Return [x, y] of the center of cell containing provided text 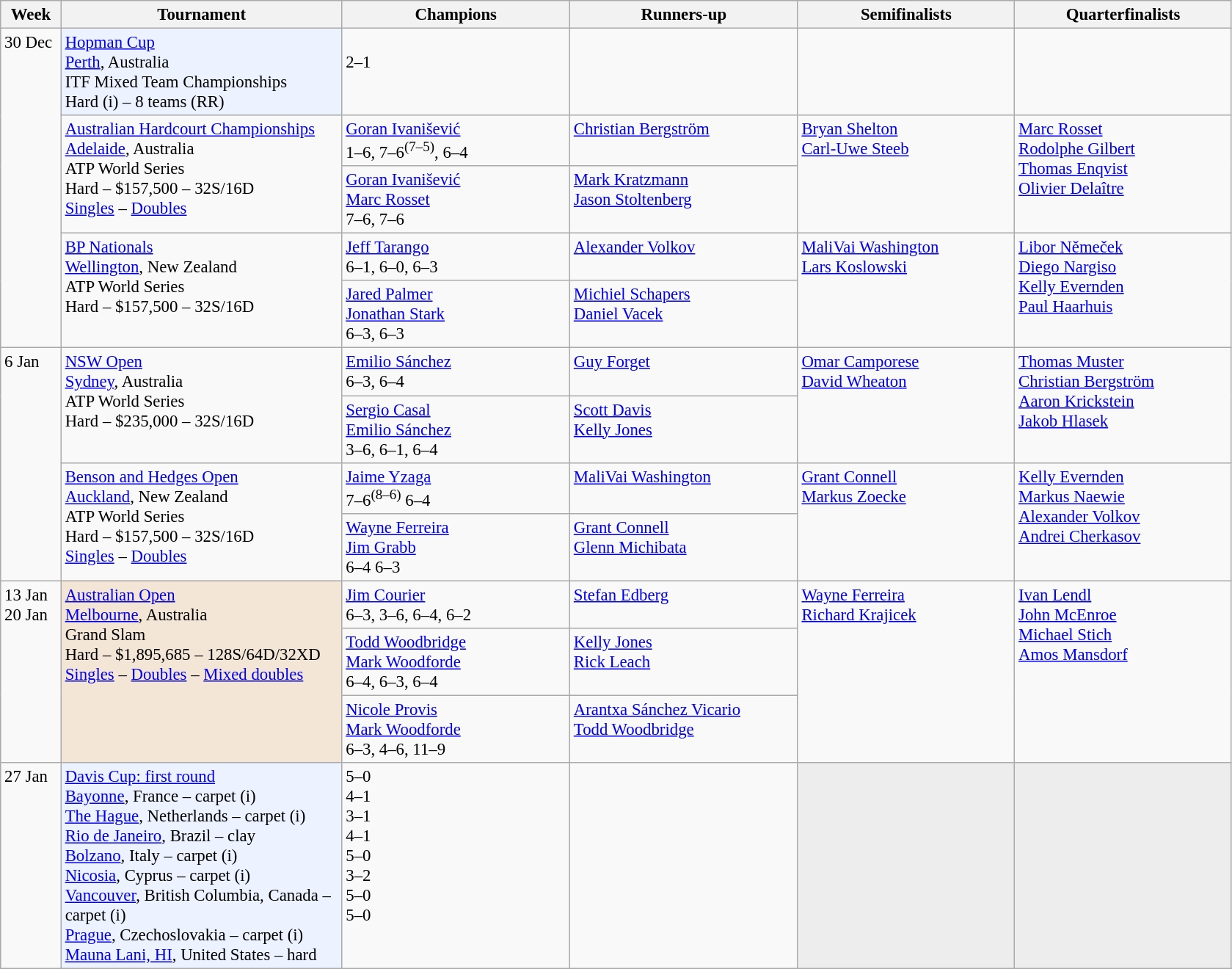
Thomas Muster Christian Bergström Aaron Krickstein Jakob Hlasek [1123, 405]
Quarterfinalists [1123, 15]
Jaime Yzaga 7–6(8–6) 6–4 [456, 487]
Scott Davis Kelly Jones [684, 429]
Australian Open Melbourne, AustraliaGrand SlamHard – $1,895,685 – 128S/64D/32XD Singles – Doubles – Mixed doubles [201, 672]
Bryan Shelton Carl-Uwe Steeb [906, 175]
Tournament [201, 15]
Wayne Ferreira Richard Krajicek [906, 672]
Hopman CupPerth, AustraliaITF Mixed Team Championships Hard (i) – 8 teams (RR) [201, 72]
Emilio Sánchez 6–3, 6–4 [456, 371]
Grant Connell Markus Zoecke [906, 521]
Semifinalists [906, 15]
27 Jan [31, 866]
5–0 4–1 3–1 4–1 5–0 3–2 5–0 5–0 [456, 866]
Sergio Casal Emilio Sánchez 3–6, 6–1, 6–4 [456, 429]
Goran Ivanišević 1–6, 7–6(7–5), 6–4 [456, 141]
Ivan Lendl John McEnroe Michael Stich Amos Mansdorf [1123, 672]
Mark Kratzmann Jason Stoltenberg [684, 200]
Guy Forget [684, 371]
Todd Woodbridge Mark Woodforde 6–4, 6–3, 6–4 [456, 662]
Goran Ivanišević Marc Rosset 7–6, 7–6 [456, 200]
2–1 [456, 72]
Jim Courier6–3, 3–6, 6–4, 6–2 [456, 605]
Christian Bergström [684, 141]
Champions [456, 15]
Week [31, 15]
30 Dec [31, 189]
Libor Němeček Diego Nargiso Kelly Evernden Paul Haarhuis [1123, 291]
NSW Open Sydney, AustraliaATP World Series Hard – $235,000 – 32S/16D [201, 405]
Runners-up [684, 15]
Arantxa Sánchez Vicario Todd Woodbridge [684, 729]
Benson and Hedges Open Auckland, New ZealandATP World Series Hard – $157,500 – 32S/16D Singles – Doubles [201, 521]
Kelly Jones Rick Leach [684, 662]
Jeff Tarango 6–1, 6–0, 6–3 [456, 257]
Marc Rosset Rodolphe Gilbert Thomas Enqvist Olivier Delaître [1123, 175]
BP Nationals Wellington, New Zealand ATP World Series Hard – $157,500 – 32S/16D [201, 291]
Wayne Ferreira Jim Grabb 6–4 6–3 [456, 547]
MaliVai Washington [684, 487]
Jared Palmer Jonathan Stark 6–3, 6–3 [456, 314]
Kelly Evernden Markus Naewie Alexander Volkov Andrei Cherkasov [1123, 521]
Grant Connell Glenn Michibata [684, 547]
MaliVai Washington Lars Koslowski [906, 291]
Nicole Provis Mark Woodforde 6–3, 4–6, 11–9 [456, 729]
Alexander Volkov [684, 257]
Australian Hardcourt Championships Adelaide, AustraliaATP World Series Hard – $157,500 – 32S/16D Singles – Doubles [201, 175]
Michiel Schapers Daniel Vacek [684, 314]
Stefan Edberg [684, 605]
Omar Camporese David Wheaton [906, 405]
6 Jan [31, 464]
13 Jan20 Jan [31, 672]
